Pinpoint the cell where the given text exists, returning its (X, Y) midpoint coordinate. 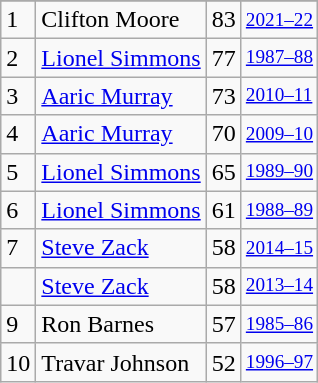
5 (18, 172)
73 (224, 96)
83 (224, 20)
70 (224, 134)
52 (224, 362)
2021–22 (279, 20)
Clifton Moore (121, 20)
1989–90 (279, 172)
Travar Johnson (121, 362)
3 (18, 96)
65 (224, 172)
77 (224, 58)
1987–88 (279, 58)
1985–86 (279, 324)
1996–97 (279, 362)
1 (18, 20)
7 (18, 248)
6 (18, 210)
61 (224, 210)
2 (18, 58)
2010–11 (279, 96)
Ron Barnes (121, 324)
2009–10 (279, 134)
57 (224, 324)
10 (18, 362)
4 (18, 134)
1988–89 (279, 210)
9 (18, 324)
2013–14 (279, 286)
2014–15 (279, 248)
